Determine the (X, Y) coordinate at the center of the cell enclosing the given text.  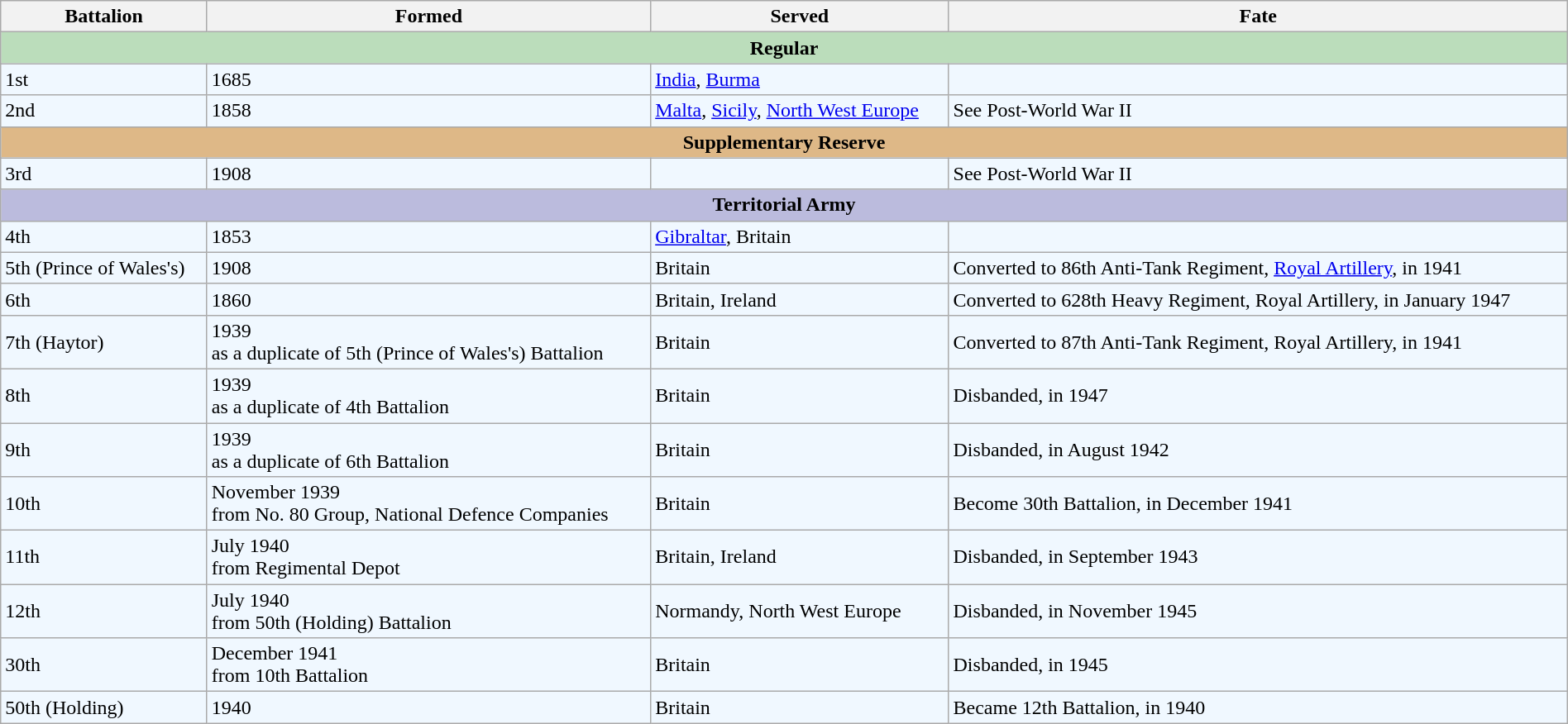
5th (Prince of Wales's) (104, 268)
2nd (104, 111)
Disbanded, in September 1943 (1258, 557)
Served (800, 17)
July 1940from Regimental Depot (428, 557)
7th (Haytor) (104, 342)
Became 12th Battalion, in 1940 (1258, 707)
8th (104, 395)
India, Burma (800, 79)
December 1941from 10th Battalion (428, 664)
Normandy, North West Europe (800, 612)
1st (104, 79)
3rd (104, 174)
Become 30th Battalion, in December 1941 (1258, 504)
July 1940from 50th (Holding) Battalion (428, 612)
1853 (428, 236)
Battalion (104, 17)
1939as a duplicate of 4th Battalion (428, 395)
1860 (428, 299)
November 1939from No. 80 Group, National Defence Companies (428, 504)
Disbanded, in 1947 (1258, 395)
10th (104, 504)
Fate (1258, 17)
50th (Holding) (104, 707)
6th (104, 299)
Disbanded, in 1945 (1258, 664)
1939as a duplicate of 5th (Prince of Wales's) Battalion (428, 342)
1939as a duplicate of 6th Battalion (428, 450)
Disbanded, in August 1942 (1258, 450)
1685 (428, 79)
1858 (428, 111)
9th (104, 450)
Malta, Sicily, North West Europe (800, 111)
4th (104, 236)
Converted to 628th Heavy Regiment, Royal Artillery, in January 1947 (1258, 299)
30th (104, 664)
11th (104, 557)
12th (104, 612)
1940 (428, 707)
Converted to 86th Anti-Tank Regiment, Royal Artillery, in 1941 (1258, 268)
Disbanded, in November 1945 (1258, 612)
Territorial Army (784, 205)
Formed (428, 17)
Regular (784, 48)
Supplementary Reserve (784, 142)
Converted to 87th Anti-Tank Regiment, Royal Artillery, in 1941 (1258, 342)
Gibraltar, Britain (800, 236)
